Capture the cell that displays the provided text and extract its (X, Y) central coordinate. 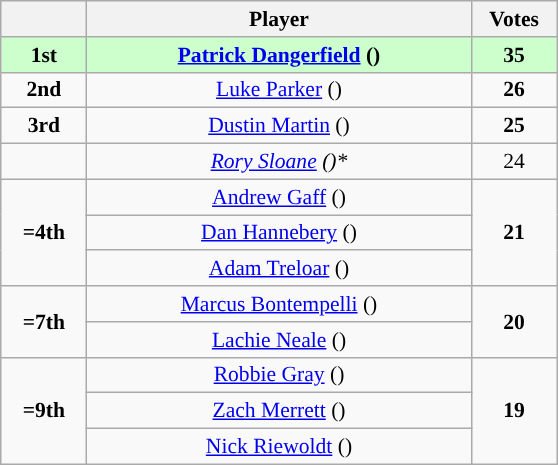
=9th (44, 410)
35 (514, 55)
21 (514, 232)
=4th (44, 232)
Votes (514, 19)
3rd (44, 126)
20 (514, 322)
Player (278, 19)
Marcus Bontempelli () (278, 304)
Dustin Martin () (278, 126)
25 (514, 126)
=7th (44, 322)
Adam Treloar () (278, 269)
Zach Merrett () (278, 411)
2nd (44, 90)
24 (514, 162)
Rory Sloane ()* (278, 162)
Andrew Gaff () (278, 197)
Nick Riewoldt () (278, 447)
Robbie Gray () (278, 375)
1st (44, 55)
26 (514, 90)
Dan Hannebery () (278, 233)
Luke Parker () (278, 90)
19 (514, 410)
Lachie Neale () (278, 340)
Patrick Dangerfield () (278, 55)
